Detect which cell encompasses the target text, then output its [X, Y] center coordinate. 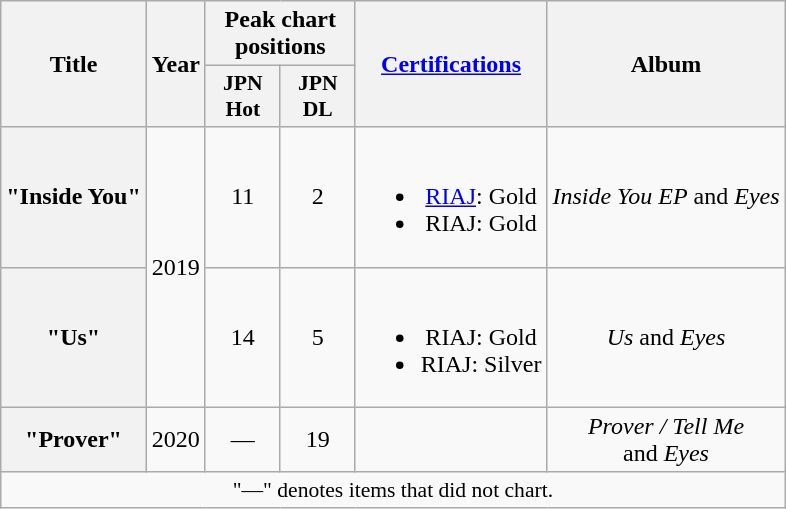
2019 [176, 267]
Us and Eyes [666, 337]
5 [318, 337]
Prover / Tell Meand Eyes [666, 440]
JPNDL [318, 96]
"—" denotes items that did not chart. [393, 490]
RIAJ: Gold RIAJ: Gold [451, 197]
19 [318, 440]
2 [318, 197]
Inside You EP and Eyes [666, 197]
"Inside You" [74, 197]
Peak chart positions [280, 34]
Year [176, 64]
14 [242, 337]
JPNHot [242, 96]
RIAJ: Gold RIAJ: Silver [451, 337]
— [242, 440]
Certifications [451, 64]
"Prover" [74, 440]
"Us" [74, 337]
Title [74, 64]
2020 [176, 440]
Album [666, 64]
11 [242, 197]
